Scan for the cell matching the given text and deliver its (x, y) coordinate at center. 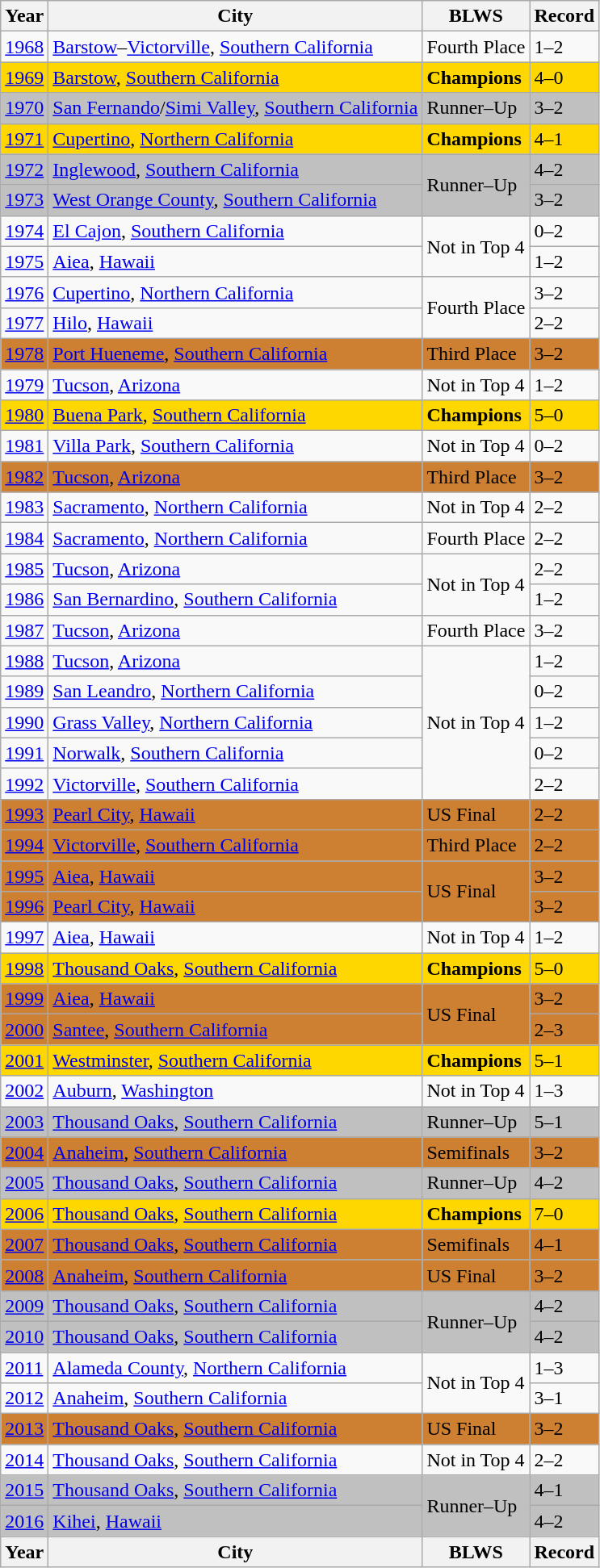
Inglewood, Southern California (236, 169)
1987 (24, 630)
1998 (24, 968)
1970 (24, 108)
4–0 (564, 77)
2013 (24, 1429)
El Cajon, Southern California (236, 231)
San Fernando/Simi Valley, Southern California (236, 108)
1993 (24, 814)
San Leandro, Northern California (236, 692)
2009 (24, 1306)
2008 (24, 1275)
Barstow, Southern California (236, 77)
2005 (24, 1183)
1972 (24, 169)
2–3 (564, 1030)
1999 (24, 999)
2011 (24, 1368)
1991 (24, 753)
2002 (24, 1091)
Port Hueneme, Southern California (236, 353)
1985 (24, 569)
1971 (24, 139)
1973 (24, 200)
1981 (24, 446)
1977 (24, 323)
San Bernardino, Southern California (236, 600)
Grass Valley, Northern California (236, 722)
1975 (24, 261)
2010 (24, 1336)
2003 (24, 1122)
1986 (24, 600)
2016 (24, 1521)
1980 (24, 416)
1978 (24, 353)
Santee, Southern California (236, 1030)
1992 (24, 784)
1983 (24, 508)
Villa Park, Southern California (236, 446)
West Orange County, Southern California (236, 200)
Barstow–Victorville, Southern California (236, 47)
Buena Park, Southern California (236, 416)
3–1 (564, 1399)
Kihei, Hawaii (236, 1521)
1994 (24, 845)
1969 (24, 77)
2015 (24, 1491)
2007 (24, 1244)
1968 (24, 47)
7–0 (564, 1214)
1990 (24, 722)
2004 (24, 1152)
2000 (24, 1030)
1988 (24, 661)
1989 (24, 692)
1976 (24, 292)
2006 (24, 1214)
1996 (24, 907)
1995 (24, 876)
2014 (24, 1460)
2001 (24, 1060)
1997 (24, 938)
Auburn, Washington (236, 1091)
Hilo, Hawaii (236, 323)
Norwalk, Southern California (236, 753)
Alameda County, Northern California (236, 1368)
Westminster, Southern California (236, 1060)
1974 (24, 231)
1982 (24, 477)
1979 (24, 385)
1984 (24, 538)
2012 (24, 1399)
